Detect which cell encompasses the target text, then output its (X, Y) center coordinate. 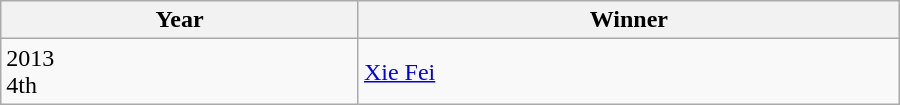
Winner (628, 20)
20134th (180, 72)
Year (180, 20)
Xie Fei (628, 72)
